Provide the (X, Y) coordinate of the cell's center where the given text is located.  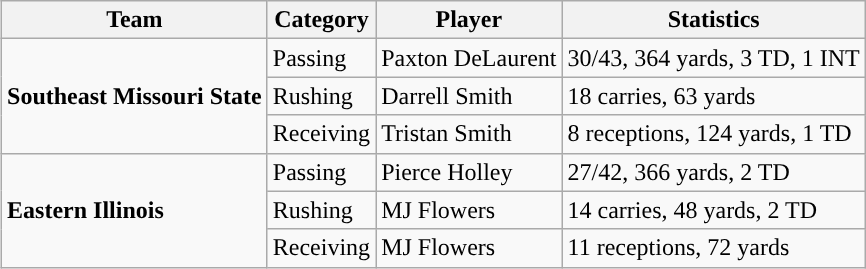
Statistics (714, 20)
27/42, 366 yards, 2 TD (714, 172)
Eastern Illinois (135, 210)
30/43, 364 yards, 3 TD, 1 INT (714, 58)
18 carries, 63 yards (714, 96)
11 receptions, 72 yards (714, 248)
8 receptions, 124 yards, 1 TD (714, 134)
Darrell Smith (469, 96)
Tristan Smith (469, 134)
Pierce Holley (469, 172)
Category (321, 20)
14 carries, 48 yards, 2 TD (714, 210)
Player (469, 20)
Southeast Missouri State (135, 96)
Paxton DeLaurent (469, 58)
Team (135, 20)
